Detect which cell encompasses the target text, then output its (x, y) center coordinate. 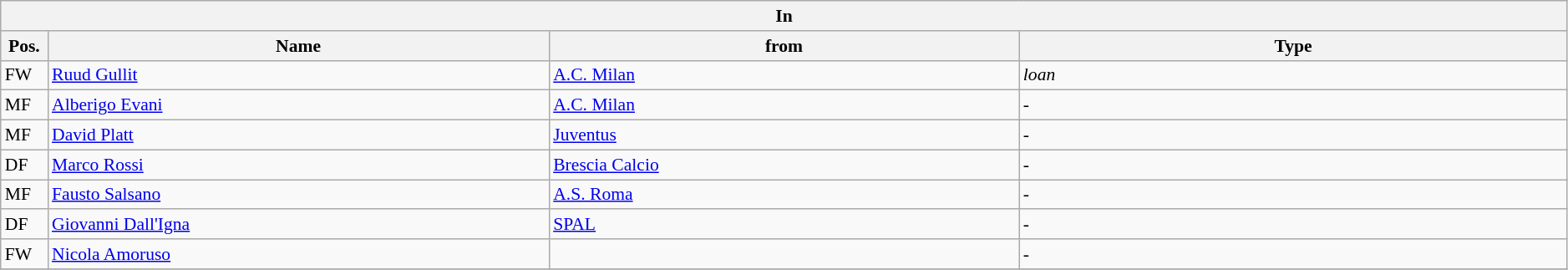
Juventus (784, 135)
Giovanni Dall'Igna (298, 225)
SPAL (784, 225)
A.S. Roma (784, 195)
from (784, 46)
loan (1293, 75)
In (784, 16)
Brescia Calcio (784, 165)
David Platt (298, 135)
Name (298, 46)
Alberigo Evani (298, 105)
Ruud Gullit (298, 75)
Marco Rossi (298, 165)
Pos. (24, 46)
Fausto Salsano (298, 195)
Type (1293, 46)
Nicola Amoruso (298, 254)
